Search for the cell housing the specified text and yield its [x, y] center coordinate. 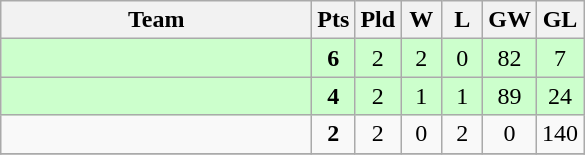
140 [560, 134]
GL [560, 20]
82 [510, 58]
Pld [378, 20]
Team [156, 20]
L [462, 20]
W [422, 20]
7 [560, 58]
24 [560, 96]
4 [334, 96]
Pts [334, 20]
89 [510, 96]
6 [334, 58]
GW [510, 20]
